Capture the cell that displays the provided text and extract its (X, Y) central coordinate. 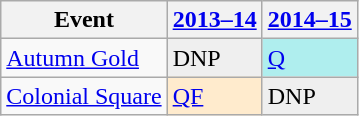
Colonial Square (84, 96)
2013–14 (214, 20)
Event (84, 20)
Q (310, 58)
Autumn Gold (84, 58)
QF (214, 96)
2014–15 (310, 20)
